Provide the (x, y) coordinate of the cell's center where the given text is located.  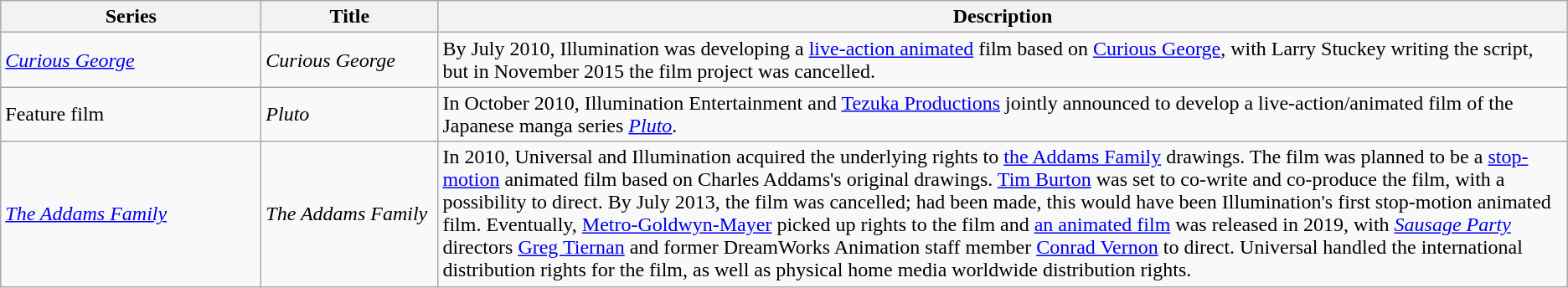
Pluto (350, 114)
Title (350, 17)
Description (1003, 17)
Feature film (131, 114)
Series (131, 17)
